Scan for the cell matching the given text and deliver its (X, Y) coordinate at center. 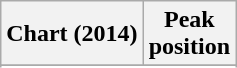
Chart (2014) (72, 34)
Peak position (189, 34)
